Pinpoint the cell where the given text exists, returning its (X, Y) midpoint coordinate. 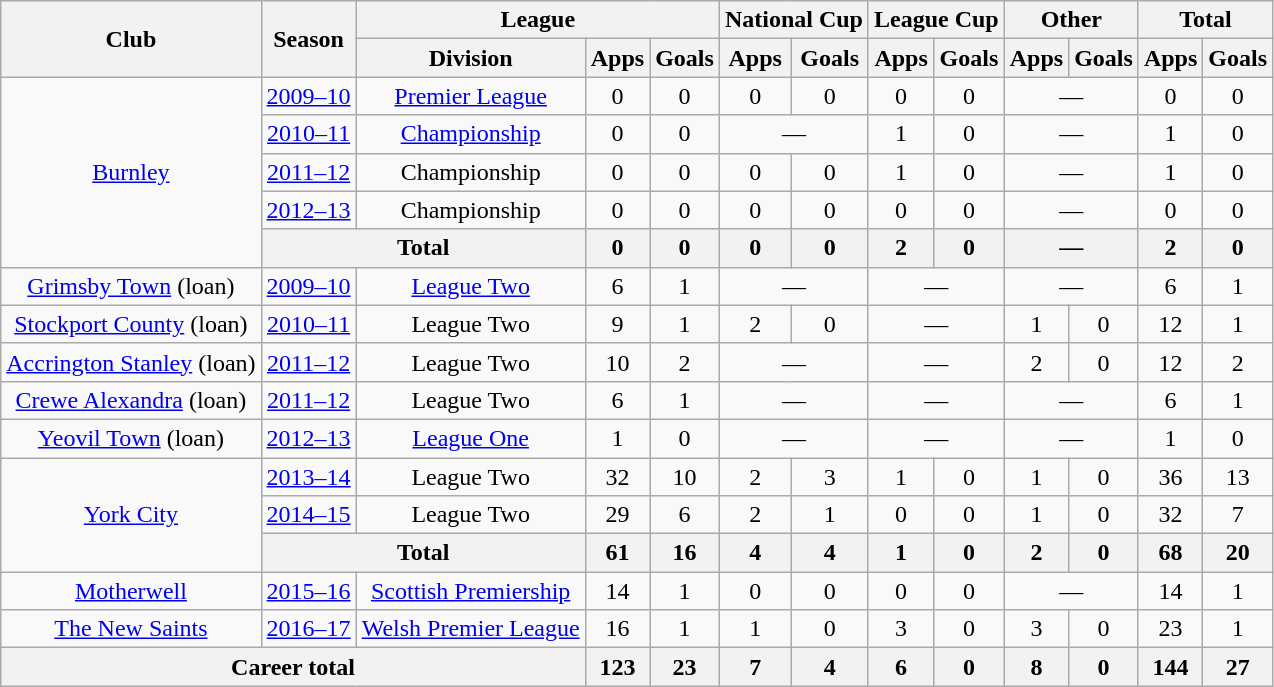
Welsh Premier League (470, 629)
The New Saints (131, 629)
36 (1170, 477)
Club (131, 39)
8 (1036, 667)
Season (308, 39)
Stockport County (loan) (131, 324)
Premier League (470, 96)
2015–16 (308, 591)
27 (1238, 667)
144 (1170, 667)
Yeovil Town (loan) (131, 438)
Crewe Alexandra (loan) (131, 400)
Grimsby Town (loan) (131, 286)
Motherwell (131, 591)
20 (1238, 553)
Other (1071, 20)
League One (470, 438)
2016–17 (308, 629)
National Cup (794, 20)
Accrington Stanley (loan) (131, 362)
Division (470, 58)
Career total (293, 667)
2013–14 (308, 477)
Burnley (131, 172)
League Cup (936, 20)
Scottish Premiership (470, 591)
29 (617, 515)
9 (617, 324)
61 (617, 553)
123 (617, 667)
13 (1238, 477)
68 (1170, 553)
League (538, 20)
York City (131, 515)
2014–15 (308, 515)
